For the text-containing cell, return its midpoint in [x, y] coordinate format. 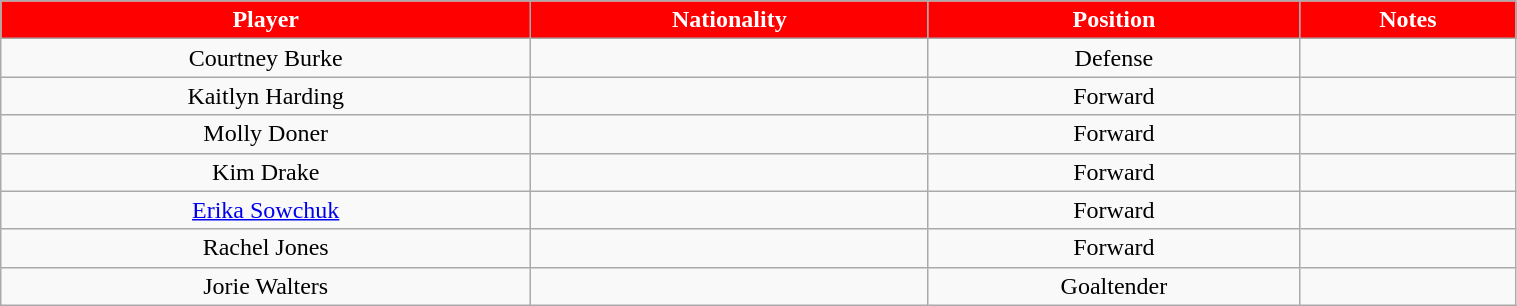
Notes [1408, 20]
Courtney Burke [266, 58]
Position [1114, 20]
Jorie Walters [266, 286]
Player [266, 20]
Erika Sowchuk [266, 210]
Kim Drake [266, 172]
Kaitlyn Harding [266, 96]
Molly Doner [266, 134]
Rachel Jones [266, 248]
Nationality [730, 20]
Defense [1114, 58]
Goaltender [1114, 286]
